For the text-containing cell, return its midpoint in [X, Y] coordinate format. 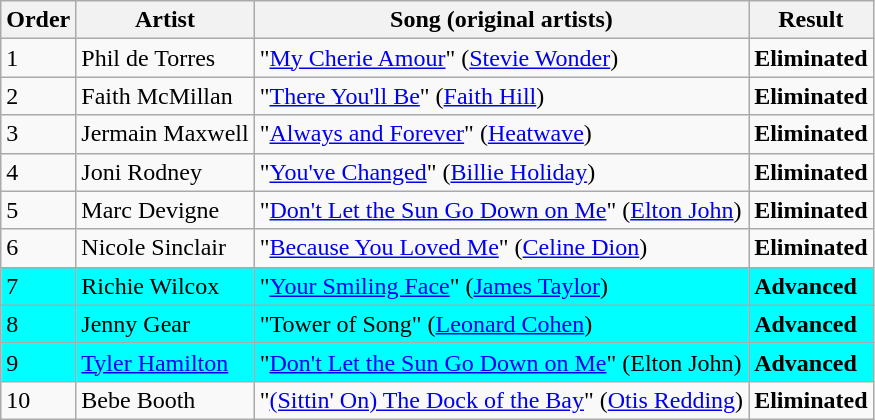
Faith McMillan [165, 96]
"Tower of Song" (Leonard Cohen) [501, 324]
1 [38, 58]
"There You'll Be" (Faith Hill) [501, 96]
"You've Changed" (Billie Holiday) [501, 172]
Richie Wilcox [165, 286]
10 [38, 400]
"(Sittin' On) The Dock of the Bay" (Otis Redding) [501, 400]
Marc Devigne [165, 210]
Bebe Booth [165, 400]
4 [38, 172]
"Your Smiling Face" (James Taylor) [501, 286]
Tyler Hamilton [165, 362]
"Because You Loved Me" (Celine Dion) [501, 248]
Joni Rodney [165, 172]
"Always and Forever" (Heatwave) [501, 134]
"My Cherie Amour" (Stevie Wonder) [501, 58]
8 [38, 324]
Result [811, 20]
9 [38, 362]
5 [38, 210]
2 [38, 96]
Song (original artists) [501, 20]
Order [38, 20]
Nicole Sinclair [165, 248]
Artist [165, 20]
Jenny Gear [165, 324]
6 [38, 248]
7 [38, 286]
Jermain Maxwell [165, 134]
3 [38, 134]
Phil de Torres [165, 58]
